Capture the cell that displays the provided text and extract its (x, y) central coordinate. 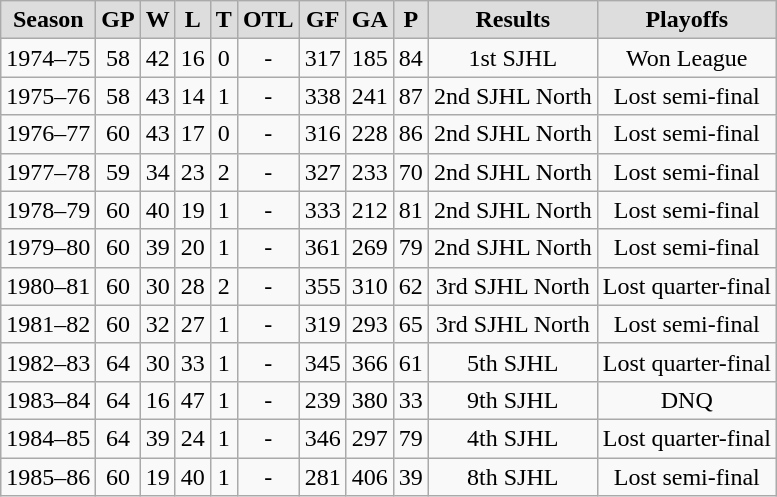
380 (370, 400)
Playoffs (686, 20)
61 (410, 362)
27 (192, 324)
239 (322, 400)
65 (410, 324)
28 (192, 286)
84 (410, 58)
1983–84 (48, 400)
366 (370, 362)
Season (48, 20)
81 (410, 210)
T (224, 20)
212 (370, 210)
1982–83 (48, 362)
345 (322, 362)
1976–77 (48, 134)
355 (322, 286)
233 (370, 172)
17 (192, 134)
DNQ (686, 400)
310 (370, 286)
1977–78 (48, 172)
8th SJHL (512, 477)
62 (410, 286)
333 (322, 210)
338 (322, 96)
GA (370, 20)
L (192, 20)
20 (192, 248)
Results (512, 20)
24 (192, 438)
1st SJHL (512, 58)
5th SJHL (512, 362)
1975–76 (48, 96)
Won League (686, 58)
1980–81 (48, 286)
42 (158, 58)
70 (410, 172)
47 (192, 400)
228 (370, 134)
23 (192, 172)
1984–85 (48, 438)
317 (322, 58)
297 (370, 438)
293 (370, 324)
14 (192, 96)
185 (370, 58)
281 (322, 477)
1979–80 (48, 248)
59 (118, 172)
241 (370, 96)
86 (410, 134)
319 (322, 324)
P (410, 20)
269 (370, 248)
361 (322, 248)
327 (322, 172)
9th SJHL (512, 400)
32 (158, 324)
GP (118, 20)
34 (158, 172)
316 (322, 134)
OTL (268, 20)
1978–79 (48, 210)
GF (322, 20)
1974–75 (48, 58)
4th SJHL (512, 438)
406 (370, 477)
W (158, 20)
1985–86 (48, 477)
346 (322, 438)
87 (410, 96)
1981–82 (48, 324)
